Return [x, y] of the center of cell containing provided text 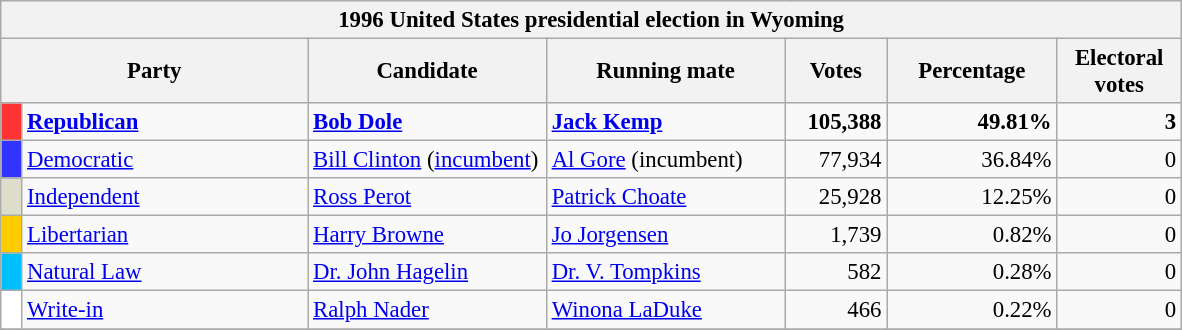
Jo Jorgensen [666, 235]
Dr. V. Tompkins [666, 273]
Dr. John Hagelin [428, 273]
Running mate [666, 72]
Party [154, 72]
Libertarian [165, 235]
Independent [165, 197]
466 [836, 310]
Electoral votes [1120, 72]
1996 United States presidential election in Wyoming [592, 20]
36.84% [972, 160]
77,934 [836, 160]
49.81% [972, 122]
Jack Kemp [666, 122]
Democratic [165, 160]
Ralph Nader [428, 310]
Harry Browne [428, 235]
Write-in [165, 310]
Al Gore (incumbent) [666, 160]
Candidate [428, 72]
0.22% [972, 310]
105,388 [836, 122]
1,739 [836, 235]
Republican [165, 122]
Votes [836, 72]
Bob Dole [428, 122]
0.28% [972, 273]
Percentage [972, 72]
Bill Clinton (incumbent) [428, 160]
Patrick Choate [666, 197]
12.25% [972, 197]
25,928 [836, 197]
582 [836, 273]
Ross Perot [428, 197]
Natural Law [165, 273]
3 [1120, 122]
Winona LaDuke [666, 310]
0.82% [972, 235]
